Output the (X, Y) coordinate of the center of the cell containing the given text.  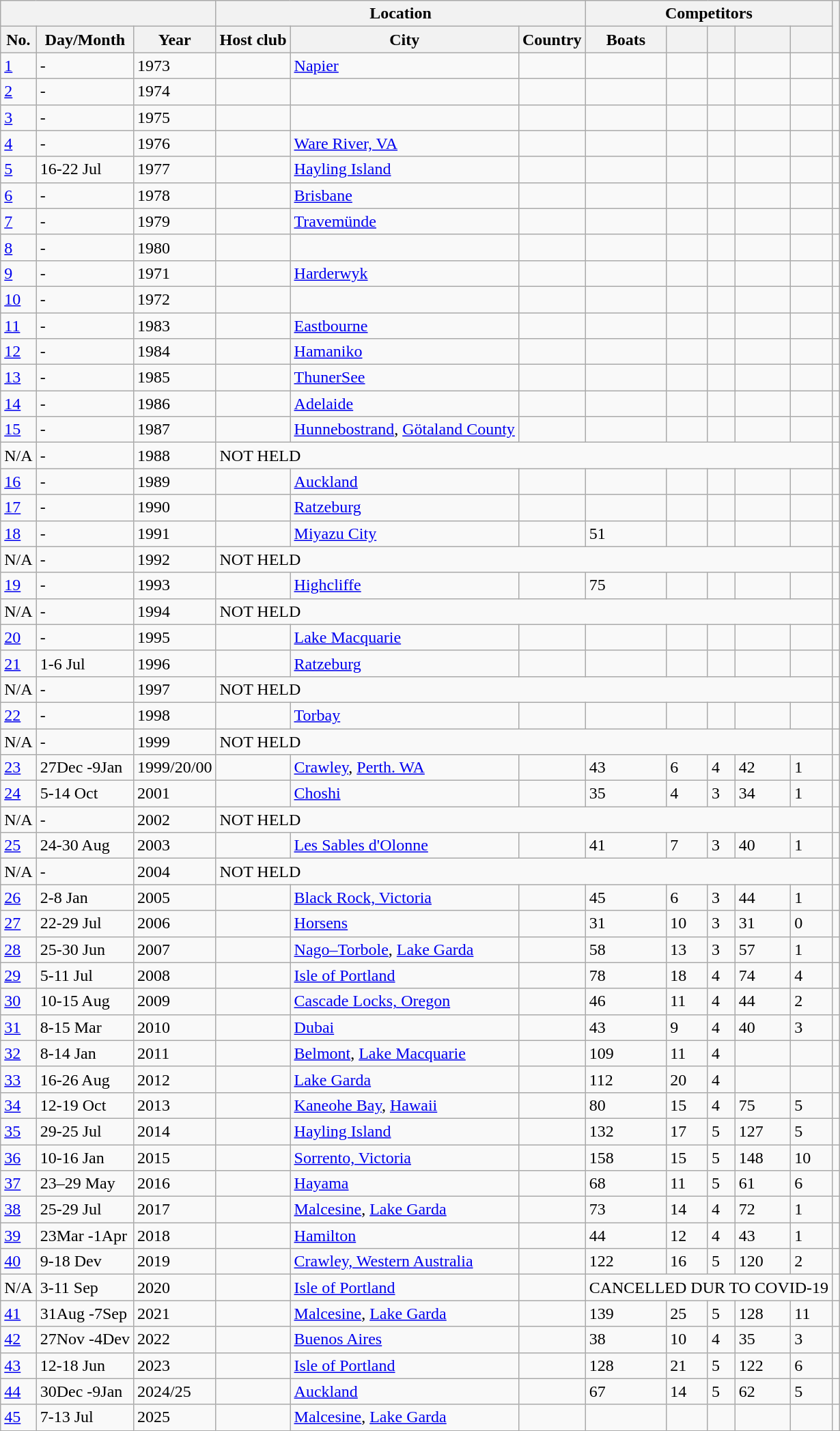
2021 (175, 1314)
22 (18, 715)
No. (18, 40)
1999 (175, 741)
29-25 Jul (85, 1131)
127 (763, 1131)
Crawley, Perth. WA (404, 768)
2010 (175, 1027)
57 (763, 949)
2017 (175, 1210)
28 (18, 949)
1980 (175, 247)
1979 (175, 221)
Day/Month (85, 40)
1-6 Jul (85, 663)
61 (763, 1184)
Country (552, 40)
1988 (175, 456)
78 (626, 975)
Les Sables d'Olonne (404, 846)
39 (18, 1236)
1986 (175, 404)
2011 (175, 1053)
Hunnebostrand, Götaland County (404, 430)
Location (400, 14)
112 (626, 1079)
72 (763, 1210)
8-15 Mar (85, 1027)
Napier (404, 66)
26 (18, 898)
31Aug -7Sep (85, 1314)
25-29 Jul (85, 1210)
25-30 Jun (85, 949)
Sorrento, Victoria (404, 1158)
Lake Macquarie (404, 637)
2001 (175, 794)
1995 (175, 637)
139 (626, 1314)
Black Rock, Victoria (404, 898)
23 (18, 768)
1997 (175, 689)
1999/20/00 (175, 768)
2020 (175, 1288)
Crawley, Western Australia (404, 1262)
2-8 Jan (85, 898)
1976 (175, 143)
24 (18, 794)
27 (18, 923)
33 (18, 1079)
Ware River, VA (404, 143)
2005 (175, 898)
27Dec -9Jan (85, 768)
51 (626, 533)
1977 (175, 169)
1973 (175, 66)
148 (763, 1158)
2024/25 (175, 1391)
1974 (175, 92)
Adelaide (404, 404)
73 (626, 1210)
2012 (175, 1079)
12-19 Oct (85, 1105)
2007 (175, 949)
10-15 Aug (85, 1001)
2004 (175, 872)
1998 (175, 715)
23Mar -1Apr (85, 1236)
29 (18, 975)
Choshi (404, 794)
Lake Garda (404, 1079)
1978 (175, 195)
2022 (175, 1339)
8-14 Jan (85, 1053)
2014 (175, 1131)
27Nov -4Dev (85, 1339)
Belmont, Lake Macquarie (404, 1053)
1971 (175, 273)
Hamilton (404, 1236)
1985 (175, 378)
CANCELLED DUR TO COVID-19 (709, 1288)
Hamaniko (404, 352)
Highcliffe (404, 585)
2015 (175, 1158)
2016 (175, 1184)
Brisbane (404, 195)
1972 (175, 299)
1996 (175, 663)
Eastbourne (404, 326)
2023 (175, 1365)
2018 (175, 1236)
7-13 Jul (85, 1417)
2013 (175, 1105)
62 (763, 1391)
5-14 Oct (85, 794)
58 (626, 949)
30 (18, 1001)
158 (626, 1158)
16-22 Jul (85, 169)
2002 (175, 820)
Dubai (404, 1027)
12-18 Jun (85, 1365)
68 (626, 1184)
Kaneohe Bay, Hawaii (404, 1105)
2003 (175, 846)
Year (175, 40)
Host club (253, 40)
30Dec -9Jan (85, 1391)
2019 (175, 1262)
74 (763, 975)
ThunerSee (404, 378)
City (404, 40)
1990 (175, 508)
Horsens (404, 923)
9-18 Dev (85, 1262)
2006 (175, 923)
24-30 Aug (85, 846)
Miyazu City (404, 533)
1989 (175, 482)
0 (811, 923)
Buenos Aires (404, 1339)
23–29 May (85, 1184)
36 (18, 1158)
37 (18, 1184)
Nago–Torbole, Lake Garda (404, 949)
Boats (626, 40)
19 (18, 585)
Cascade Locks, Oregon (404, 1001)
1991 (175, 533)
Competitors (709, 14)
8 (18, 247)
2009 (175, 1001)
5-11 Jul (85, 975)
120 (763, 1262)
1994 (175, 611)
1987 (175, 430)
109 (626, 1053)
1992 (175, 559)
10-16 Jan (85, 1158)
2008 (175, 975)
32 (18, 1053)
80 (626, 1105)
46 (626, 1001)
1984 (175, 352)
3-11 Sep (85, 1288)
Hayama (404, 1184)
Torbay (404, 715)
22-29 Jul (85, 923)
Harderwyk (404, 273)
67 (626, 1391)
1975 (175, 117)
1993 (175, 585)
2025 (175, 1417)
132 (626, 1131)
1983 (175, 326)
Travemünde (404, 221)
16-26 Aug (85, 1079)
